Extract the (x, y) coordinate from the center of the cell holding the provided text.  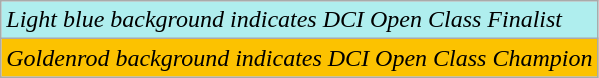
Light blue background indicates DCI Open Class Finalist (300, 20)
Goldenrod background indicates DCI Open Class Champion (300, 58)
